Pinpoint the cell where the given text exists, returning its [X, Y] midpoint coordinate. 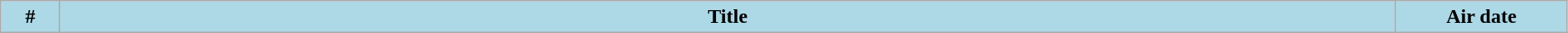
Title [728, 17]
Air date [1481, 17]
# [30, 17]
